From the cell containing the given text, extract its center point as (X, Y) coordinate. 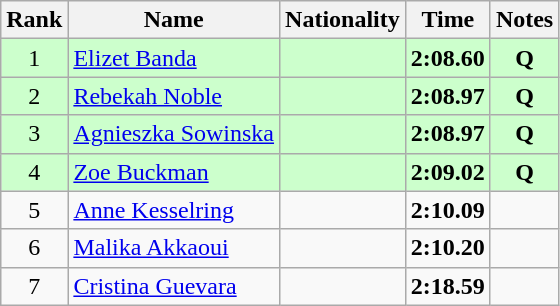
2:08.60 (448, 58)
Nationality (343, 20)
Name (174, 20)
4 (34, 172)
5 (34, 210)
Elizet Banda (174, 58)
Zoe Buckman (174, 172)
2:18.59 (448, 286)
Notes (524, 20)
2:10.09 (448, 210)
Malika Akkaoui (174, 248)
2:10.20 (448, 248)
Cristina Guevara (174, 286)
2 (34, 96)
7 (34, 286)
3 (34, 134)
2:09.02 (448, 172)
Time (448, 20)
Rebekah Noble (174, 96)
Anne Kesselring (174, 210)
Agnieszka Sowinska (174, 134)
6 (34, 248)
Rank (34, 20)
1 (34, 58)
